Return the [x, y] coordinate for the center point of the cell that contains the specified text.  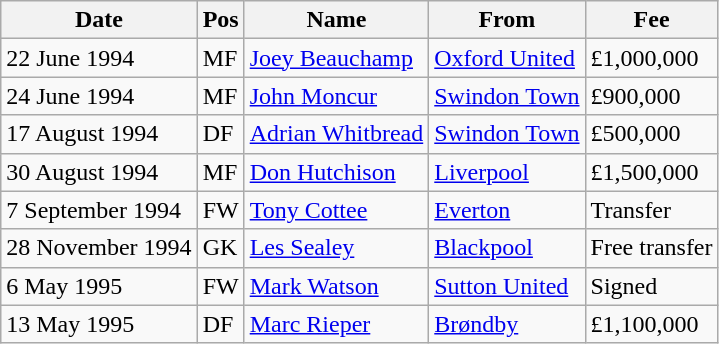
Don Hutchison [336, 172]
Mark Watson [336, 286]
Liverpool [507, 172]
£1,500,000 [652, 172]
Brøndby [507, 324]
Date [99, 20]
13 May 1995 [99, 324]
Tony Cottee [336, 210]
Transfer [652, 210]
Name [336, 20]
£500,000 [652, 134]
Pos [220, 20]
28 November 1994 [99, 248]
Everton [507, 210]
Free transfer [652, 248]
7 September 1994 [99, 210]
6 May 1995 [99, 286]
£1,100,000 [652, 324]
£900,000 [652, 96]
30 August 1994 [99, 172]
Blackpool [507, 248]
John Moncur [336, 96]
Sutton United [507, 286]
Joey Beauchamp [336, 58]
24 June 1994 [99, 96]
Les Sealey [336, 248]
Oxford United [507, 58]
£1,000,000 [652, 58]
22 June 1994 [99, 58]
GK [220, 248]
Fee [652, 20]
Signed [652, 286]
From [507, 20]
Marc Rieper [336, 324]
Adrian Whitbread [336, 134]
17 August 1994 [99, 134]
